Determine the (x, y) coordinate at the center of the cell enclosing the given text.  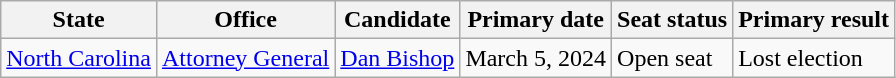
Lost election (814, 58)
Seat status (672, 20)
Dan Bishop (398, 58)
State (79, 20)
Office (245, 20)
March 5, 2024 (536, 58)
Attorney General (245, 58)
North Carolina (79, 58)
Primary date (536, 20)
Open seat (672, 58)
Candidate (398, 20)
Primary result (814, 20)
